Identify which cell holds the provided text, then report its (X, Y) central coordinate. 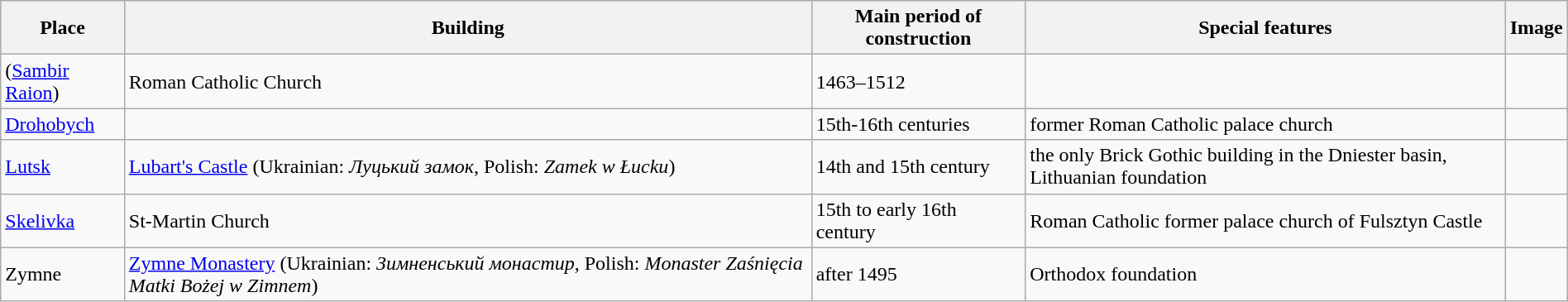
Place (63, 28)
15th-16th centuries (918, 124)
Orthodox foundation (1265, 275)
Lutsk (63, 167)
former Roman Catholic palace church (1265, 124)
14th and 15th century (918, 167)
Skelivka (63, 220)
St-Martin Church (468, 220)
Main period of construction (918, 28)
Image (1537, 28)
(Sambir Raion) (63, 81)
Lubart's Castle (Ukrainian: Луцький замок, Polish: Zamek w Łucku) (468, 167)
Drohobych (63, 124)
Roman Catholic Church (468, 81)
Special features (1265, 28)
1463–1512 (918, 81)
Zymne (63, 275)
15th to early 16th century (918, 220)
Roman Catholic former palace church of Fulsztyn Castle (1265, 220)
Building (468, 28)
Zymne Monastery (Ukrainian: Зимненський монастир, Polish: Monaster Zaśnięcia Matki Bożej w Zimnem) (468, 275)
the only Brick Gothic building in the Dniester basin, Lithuanian foundation (1265, 167)
after 1495 (918, 275)
